Output the (x, y) coordinate of the center of the cell containing the given text.  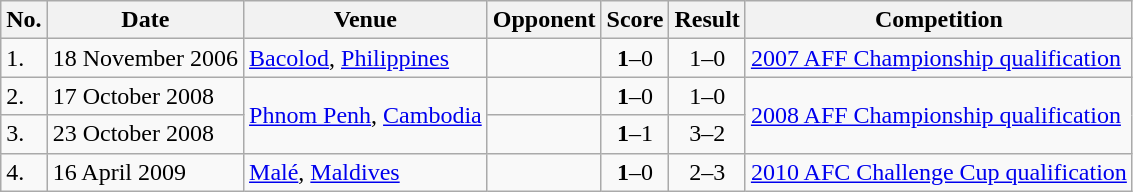
1–1 (635, 134)
2007 AFF Championship qualification (938, 58)
Venue (366, 20)
Date (145, 20)
Bacolod, Philippines (366, 58)
Malé, Maldives (366, 172)
16 April 2009 (145, 172)
Score (635, 20)
4. (24, 172)
3–2 (707, 134)
No. (24, 20)
Opponent (544, 20)
Phnom Penh, Cambodia (366, 115)
1. (24, 58)
2–3 (707, 172)
2010 AFC Challenge Cup qualification (938, 172)
17 October 2008 (145, 96)
Competition (938, 20)
23 October 2008 (145, 134)
3. (24, 134)
2. (24, 96)
18 November 2006 (145, 58)
Result (707, 20)
2008 AFF Championship qualification (938, 115)
